Output the [x, y] coordinate of the center of the cell containing the given text.  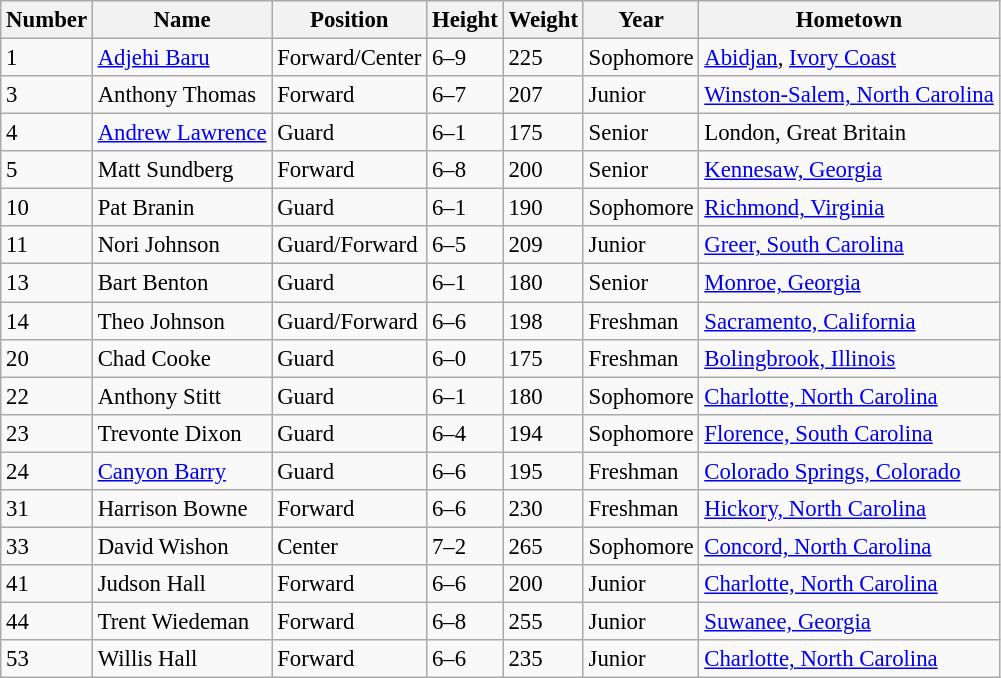
Anthony Stitt [182, 396]
Number [47, 20]
Matt Sundberg [182, 170]
Forward/Center [350, 58]
Position [350, 20]
195 [543, 471]
14 [47, 321]
194 [543, 433]
Canyon Barry [182, 471]
198 [543, 321]
Hickory, North Carolina [849, 509]
Pat Branin [182, 208]
Colorado Springs, Colorado [849, 471]
6–4 [465, 433]
235 [543, 659]
Chad Cooke [182, 358]
207 [543, 95]
265 [543, 546]
Center [350, 546]
23 [47, 433]
Anthony Thomas [182, 95]
24 [47, 471]
11 [47, 245]
230 [543, 509]
Judson Hall [182, 584]
Year [641, 20]
6–5 [465, 245]
Nori Johnson [182, 245]
Bolingbrook, Illinois [849, 358]
Concord, North Carolina [849, 546]
209 [543, 245]
33 [47, 546]
Trent Wiedeman [182, 621]
Height [465, 20]
Sacramento, California [849, 321]
Trevonte Dixon [182, 433]
6–0 [465, 358]
Andrew Lawrence [182, 133]
David Wishon [182, 546]
4 [47, 133]
Greer, South Carolina [849, 245]
20 [47, 358]
225 [543, 58]
1 [47, 58]
Winston-Salem, North Carolina [849, 95]
Bart Benton [182, 283]
Kennesaw, Georgia [849, 170]
Weight [543, 20]
53 [47, 659]
41 [47, 584]
Theo Johnson [182, 321]
31 [47, 509]
3 [47, 95]
7–2 [465, 546]
6–9 [465, 58]
22 [47, 396]
255 [543, 621]
Monroe, Georgia [849, 283]
10 [47, 208]
44 [47, 621]
London, Great Britain [849, 133]
Adjehi Baru [182, 58]
190 [543, 208]
Richmond, Virginia [849, 208]
Harrison Bowne [182, 509]
Florence, South Carolina [849, 433]
6–7 [465, 95]
Abidjan, Ivory Coast [849, 58]
5 [47, 170]
Hometown [849, 20]
Willis Hall [182, 659]
Name [182, 20]
Suwanee, Georgia [849, 621]
13 [47, 283]
